From the cell containing the given text, extract its center point as [X, Y] coordinate. 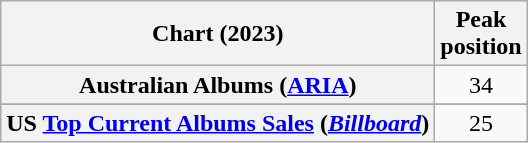
34 [481, 85]
US Top Current Albums Sales (Billboard) [218, 123]
25 [481, 123]
Chart (2023) [218, 34]
Peakposition [481, 34]
Australian Albums (ARIA) [218, 85]
